Return the [X, Y] coordinate for the center point of the cell that contains the specified text.  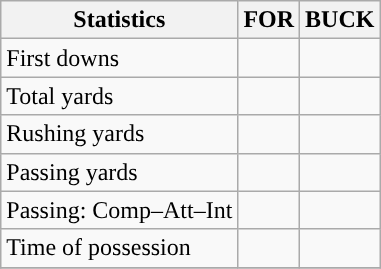
Rushing yards [120, 134]
Passing: Comp–Att–Int [120, 210]
Total yards [120, 96]
FOR [269, 20]
Passing yards [120, 172]
BUCK [340, 20]
Time of possession [120, 248]
Statistics [120, 20]
First downs [120, 58]
